Find where the given text appears and provide that cell's center as [x, y] coordinate. 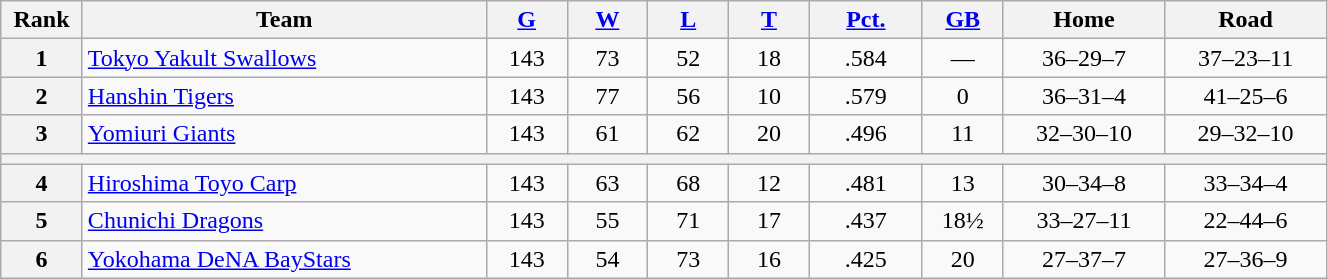
71 [688, 221]
55 [608, 221]
0 [962, 96]
T [770, 20]
11 [962, 134]
G [526, 20]
18 [770, 58]
29–32–10 [1246, 134]
22–44–6 [1246, 221]
33–34–4 [1246, 183]
Yomiuri Giants [284, 134]
41–25–6 [1246, 96]
56 [688, 96]
Yokohama DeNA BayStars [284, 259]
Chunichi Dragons [284, 221]
62 [688, 134]
52 [688, 58]
.579 [866, 96]
Pct. [866, 20]
27–37–7 [1084, 259]
— [962, 58]
17 [770, 221]
Hiroshima Toyo Carp [284, 183]
61 [608, 134]
Rank [42, 20]
Tokyo Yakult Swallows [284, 58]
2 [42, 96]
13 [962, 183]
18½ [962, 221]
.437 [866, 221]
33–27–11 [1084, 221]
16 [770, 259]
37–23–11 [1246, 58]
6 [42, 259]
54 [608, 259]
Team [284, 20]
10 [770, 96]
L [688, 20]
77 [608, 96]
30–34–8 [1084, 183]
32–30–10 [1084, 134]
3 [42, 134]
Road [1246, 20]
27–36–9 [1246, 259]
Home [1084, 20]
4 [42, 183]
36–29–7 [1084, 58]
36–31–4 [1084, 96]
12 [770, 183]
Hanshin Tigers [284, 96]
68 [688, 183]
5 [42, 221]
63 [608, 183]
W [608, 20]
GB [962, 20]
.496 [866, 134]
1 [42, 58]
.584 [866, 58]
.425 [866, 259]
.481 [866, 183]
